Scan for the cell matching the given text and deliver its [X, Y] coordinate at center. 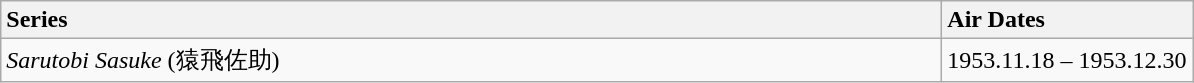
Series [472, 20]
1953.11.18 – 1953.12.30 [1068, 60]
Sarutobi Sasuke (猿飛佐助) [472, 60]
Air Dates [1068, 20]
